For the text-containing cell, return its midpoint in [X, Y] coordinate format. 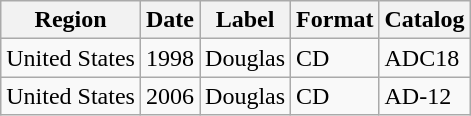
ADC18 [424, 58]
Label [246, 20]
AD-12 [424, 96]
1998 [170, 58]
Catalog [424, 20]
Date [170, 20]
Region [71, 20]
Format [335, 20]
2006 [170, 96]
